Return (x, y) of the center of cell containing provided text 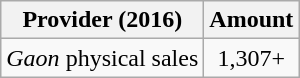
Provider (2016) (102, 20)
Amount (252, 20)
Gaon physical sales (102, 58)
1,307+ (252, 58)
